Output the [X, Y] coordinate of the center of the cell containing the given text.  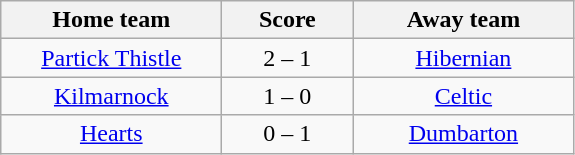
Dumbarton [464, 134]
Kilmarnock [112, 96]
1 – 0 [288, 96]
2 – 1 [288, 58]
Score [288, 20]
0 – 1 [288, 134]
Partick Thistle [112, 58]
Home team [112, 20]
Hearts [112, 134]
Celtic [464, 96]
Hibernian [464, 58]
Away team [464, 20]
